Provide the (X, Y) coordinate of the cell's center where the given text is located.  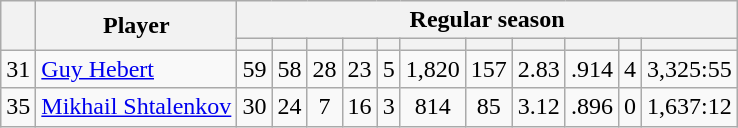
Guy Hebert (136, 69)
7 (324, 107)
58 (290, 69)
31 (18, 69)
3.12 (538, 107)
5 (388, 69)
0 (630, 107)
157 (488, 69)
1,637:12 (689, 107)
Player (136, 26)
2.83 (538, 69)
16 (360, 107)
3 (388, 107)
.914 (592, 69)
1,820 (432, 69)
4 (630, 69)
30 (254, 107)
3,325:55 (689, 69)
85 (488, 107)
59 (254, 69)
23 (360, 69)
Mikhail Shtalenkov (136, 107)
.896 (592, 107)
814 (432, 107)
28 (324, 69)
Regular season (487, 20)
24 (290, 107)
35 (18, 107)
